Scan for the cell matching the given text and deliver its (X, Y) coordinate at center. 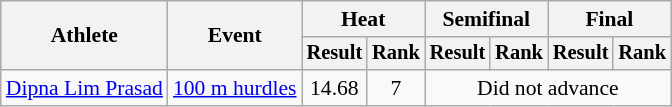
14.68 (335, 88)
Semifinal (486, 19)
100 m hurdles (235, 88)
Athlete (84, 36)
Dipna Lim Prasad (84, 88)
Did not advance (548, 88)
Final (610, 19)
7 (396, 88)
Heat (364, 19)
Event (235, 36)
